Find where the given text appears and provide that cell's center as (X, Y) coordinate. 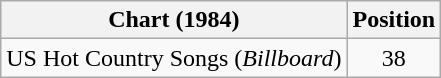
Position (394, 20)
38 (394, 58)
US Hot Country Songs (Billboard) (174, 58)
Chart (1984) (174, 20)
